Return [X, Y] of the center of cell containing provided text 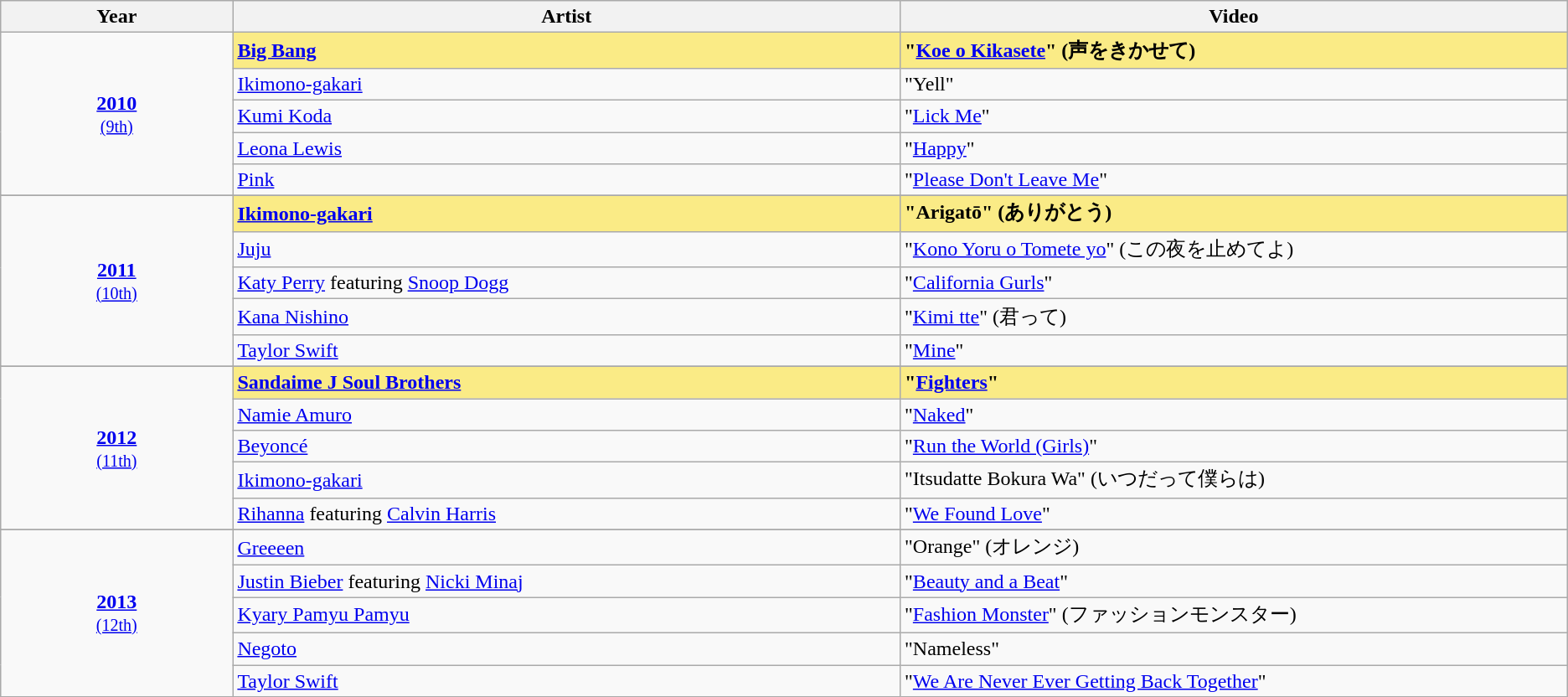
2011(10th) [117, 281]
"Run the World (Girls)" [1235, 447]
Greeeen [566, 548]
"We Are Never Ever Getting Back Together" [1235, 681]
"Please Don't Leave Me" [1235, 180]
2012(11th) [117, 447]
"California Gurls" [1235, 283]
"Fashion Monster" (ファッションモンスター) [1235, 615]
Justin Bieber featuring Nicki Minaj [566, 581]
Artist [566, 17]
Kana Nishino [566, 317]
"Fighters" [1235, 382]
Rihanna featuring Calvin Harris [566, 514]
"Kimi tte" (君って) [1235, 317]
Big Bang [566, 50]
"Yell" [1235, 84]
"Orange" (オレンジ) [1235, 548]
"Nameless" [1235, 648]
Beyoncé [566, 447]
"Mine" [1235, 350]
Year [117, 17]
2013(12th) [117, 613]
Namie Amuro [566, 415]
Katy Perry featuring Snoop Dogg [566, 283]
Leona Lewis [566, 148]
Kyary Pamyu Pamyu [566, 615]
"Arigatō" (ありがとう) [1235, 214]
"Lick Me" [1235, 116]
Juju [566, 250]
"Itsudatte Bokura Wa" (いつだって僕らは) [1235, 481]
Video [1235, 17]
"Happy" [1235, 148]
2010(9th) [117, 114]
"Beauty and a Beat" [1235, 581]
Sandaime J Soul Brothers [566, 382]
Pink [566, 180]
Kumi Koda [566, 116]
"Kono Yoru o Tomete yo" (この夜を止めてよ) [1235, 250]
"We Found Love" [1235, 514]
"Koe o Kikasete" (声をきかせて) [1235, 50]
"Naked" [1235, 415]
Negoto [566, 648]
